Provide the [X, Y] coordinate of the cell's center where the given text is located.  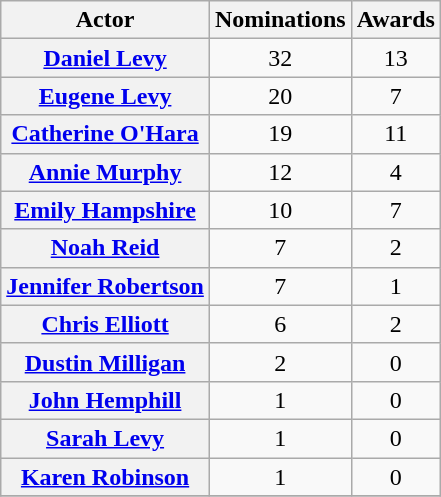
6 [280, 324]
Dustin Milligan [106, 362]
13 [396, 58]
Chris Elliott [106, 324]
Eugene Levy [106, 96]
4 [396, 172]
12 [280, 172]
19 [280, 134]
Actor [106, 20]
Karen Robinson [106, 477]
20 [280, 96]
Sarah Levy [106, 438]
11 [396, 134]
Annie Murphy [106, 172]
John Hemphill [106, 400]
Nominations [280, 20]
Daniel Levy [106, 58]
Noah Reid [106, 248]
Jennifer Robertson [106, 286]
Awards [396, 20]
32 [280, 58]
Catherine O'Hara [106, 134]
Emily Hampshire [106, 210]
10 [280, 210]
